Return (X, Y) of the center of cell containing provided text 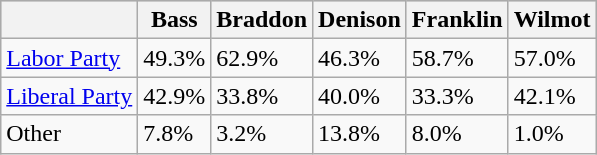
57.0% (552, 58)
7.8% (174, 134)
Labor Party (70, 58)
49.3% (174, 58)
Other (70, 134)
1.0% (552, 134)
13.8% (360, 134)
62.9% (262, 58)
Bass (174, 20)
58.7% (457, 58)
8.0% (457, 134)
40.0% (360, 96)
Wilmot (552, 20)
3.2% (262, 134)
33.8% (262, 96)
Liberal Party (70, 96)
33.3% (457, 96)
46.3% (360, 58)
Denison (360, 20)
Franklin (457, 20)
Braddon (262, 20)
42.1% (552, 96)
42.9% (174, 96)
